Scan for the cell matching the given text and deliver its [x, y] coordinate at center. 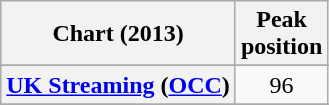
Peakposition [281, 34]
96 [281, 85]
UK Streaming (OCC) [118, 85]
Chart (2013) [118, 34]
